Locate the cell with the specified text and output its [X, Y] center coordinate. 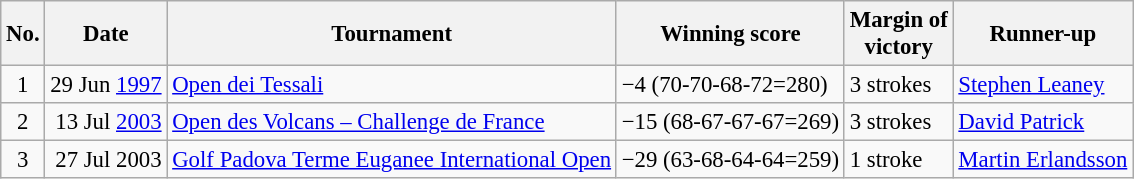
Winning score [730, 34]
3 [23, 160]
Golf Padova Terme Euganee International Open [392, 160]
1 [23, 85]
Martin Erlandsson [1043, 160]
−15 (68-67-67-67=269) [730, 122]
29 Jun 1997 [106, 85]
Date [106, 34]
Tournament [392, 34]
27 Jul 2003 [106, 160]
Open des Volcans – Challenge de France [392, 122]
−4 (70-70-68-72=280) [730, 85]
No. [23, 34]
Margin ofvictory [898, 34]
13 Jul 2003 [106, 122]
2 [23, 122]
Open dei Tessali [392, 85]
Runner-up [1043, 34]
1 stroke [898, 160]
Stephen Leaney [1043, 85]
−29 (63-68-64-64=259) [730, 160]
David Patrick [1043, 122]
